Find where the given text appears and provide that cell's center as [x, y] coordinate. 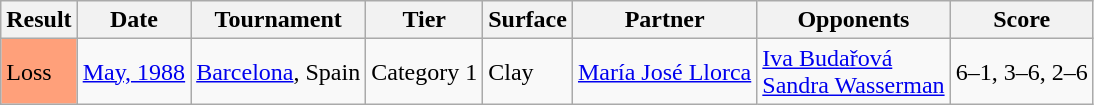
Tournament [278, 20]
Category 1 [424, 72]
Clay [528, 72]
Opponents [854, 20]
Partner [664, 20]
Result [39, 20]
Date [134, 20]
Barcelona, Spain [278, 72]
Surface [528, 20]
Iva Budařová Sandra Wasserman [854, 72]
May, 1988 [134, 72]
6–1, 3–6, 2–6 [1022, 72]
María José Llorca [664, 72]
Score [1022, 20]
Loss [39, 72]
Tier [424, 20]
